Scan for the cell matching the given text and deliver its [X, Y] coordinate at center. 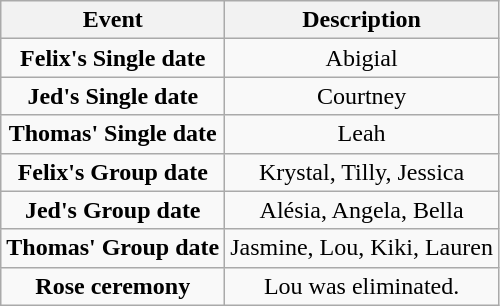
Description [362, 20]
Alésia, Angela, Bella [362, 210]
Lou was eliminated. [362, 286]
Krystal, Tilly, Jessica [362, 172]
Felix's Single date [113, 58]
Jed's Group date [113, 210]
Rose ceremony [113, 286]
Abigial [362, 58]
Jed's Single date [113, 96]
Leah [362, 134]
Jasmine, Lou, Kiki, Lauren [362, 248]
Event [113, 20]
Courtney [362, 96]
Thomas' Group date [113, 248]
Felix's Group date [113, 172]
Thomas' Single date [113, 134]
